Capture the cell that displays the provided text and extract its [x, y] central coordinate. 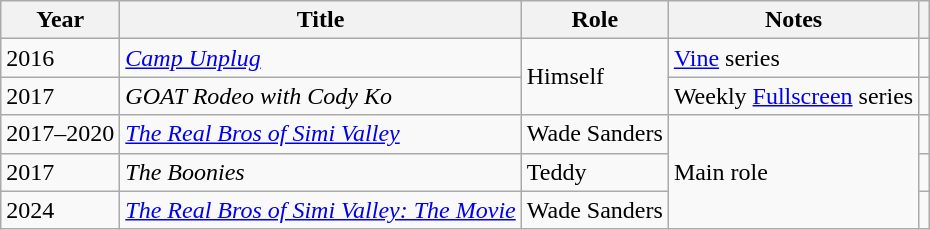
Year [60, 20]
The Real Bros of Simi Valley [320, 134]
2024 [60, 210]
The Boonies [320, 172]
Main role [793, 172]
Vine series [793, 58]
Teddy [594, 172]
The Real Bros of Simi Valley: The Movie [320, 210]
Title [320, 20]
Weekly Fullscreen series [793, 96]
2017–2020 [60, 134]
Himself [594, 77]
Role [594, 20]
2016 [60, 58]
Notes [793, 20]
Camp Unplug [320, 58]
GOAT Rodeo with Cody Ko [320, 96]
